Search for the cell housing the specified text and yield its [X, Y] center coordinate. 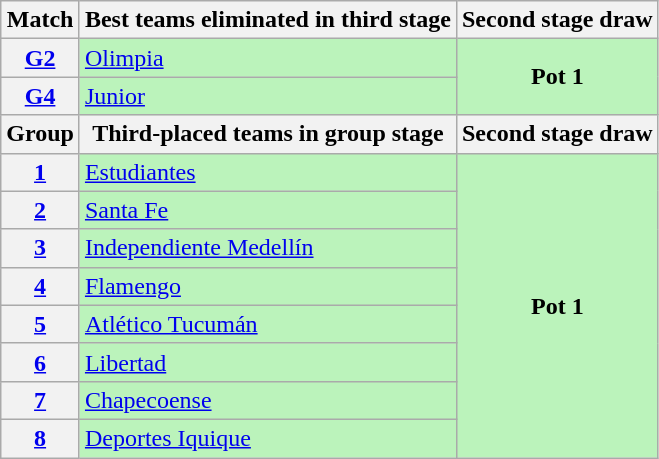
G4 [40, 96]
Best teams eliminated in third stage [268, 20]
Atlético Tucumán [268, 324]
Chapecoense [268, 400]
Flamengo [268, 286]
Junior [268, 96]
Olimpia [268, 58]
Independiente Medellín [268, 248]
2 [40, 210]
3 [40, 248]
6 [40, 362]
G2 [40, 58]
Third-placed teams in group stage [268, 134]
4 [40, 286]
Santa Fe [268, 210]
8 [40, 438]
1 [40, 172]
Deportes Iquique [268, 438]
Match [40, 20]
Group [40, 134]
Libertad [268, 362]
7 [40, 400]
Estudiantes [268, 172]
5 [40, 324]
